Capture the cell that displays the provided text and extract its (x, y) central coordinate. 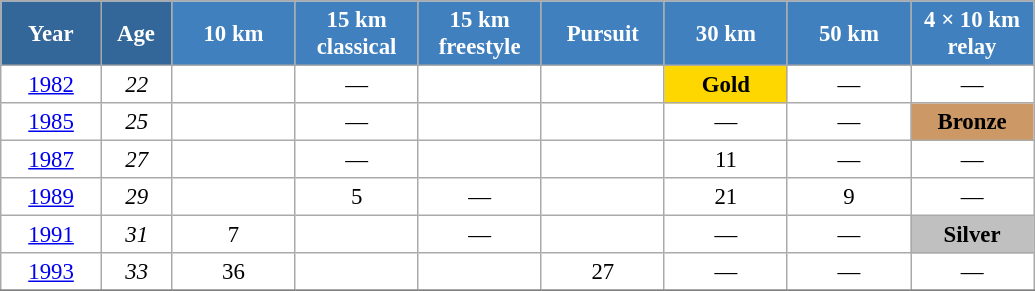
Bronze (972, 122)
Silver (972, 235)
1985 (52, 122)
1991 (52, 235)
9 (848, 197)
Year (52, 34)
11 (726, 160)
5 (356, 197)
15 km classical (356, 34)
Gold (726, 85)
7 (234, 235)
1982 (52, 85)
25 (136, 122)
29 (136, 197)
30 km (726, 34)
22 (136, 85)
1989 (52, 197)
27 (136, 160)
31 (136, 235)
4 × 10 km relay (972, 34)
10 km (234, 34)
1987 (52, 160)
Pursuit (602, 34)
15 km freestyle (480, 34)
50 km (848, 34)
21 (726, 197)
Age (136, 34)
